Pinpoint the cell where the given text exists, returning its [x, y] midpoint coordinate. 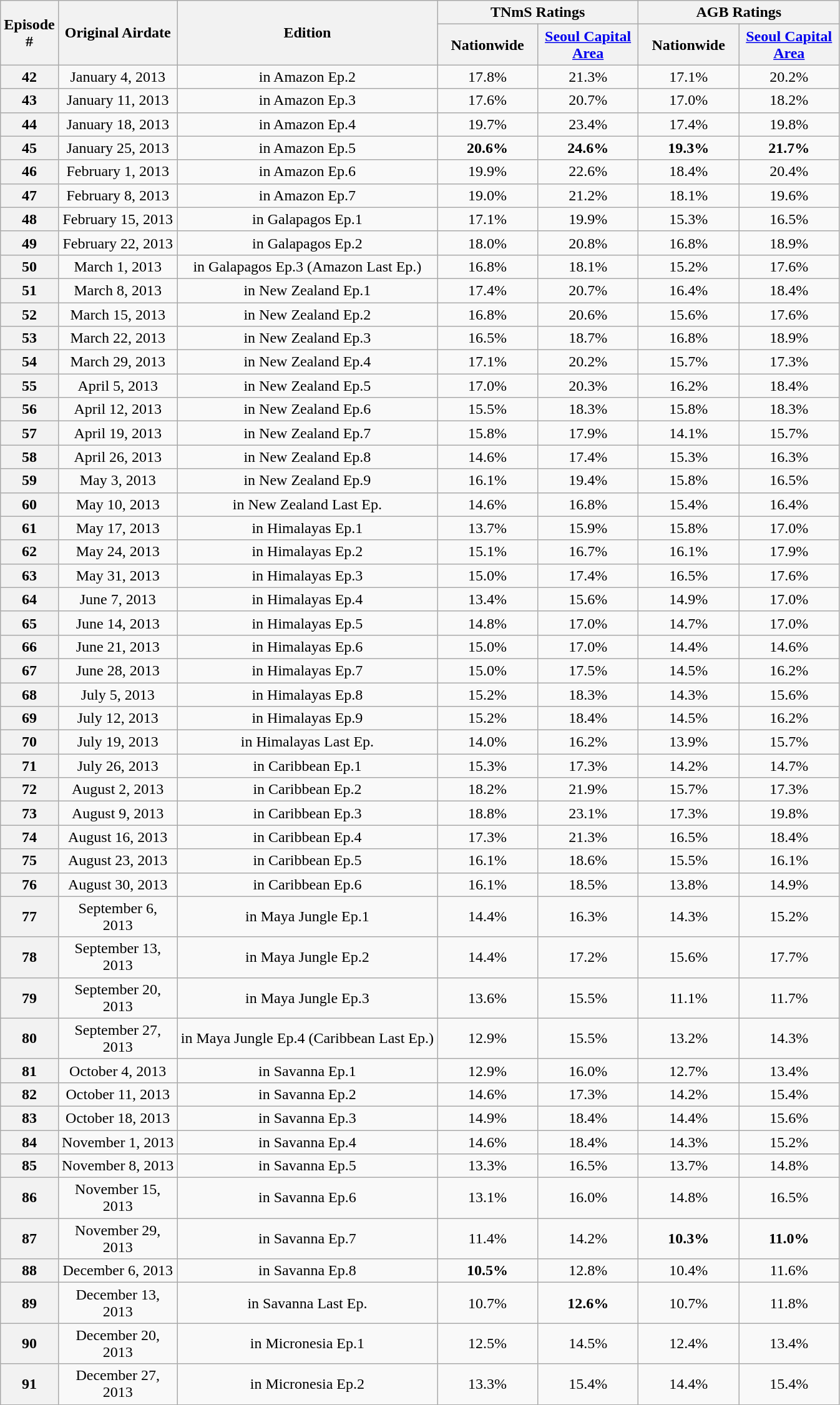
79 [29, 997]
August 9, 2013 [117, 813]
August 16, 2013 [117, 837]
81 [29, 1070]
70 [29, 742]
April 19, 2013 [117, 433]
in New Zealand Ep.1 [307, 290]
13.6% [488, 997]
in Savanna Ep.6 [307, 1198]
18.0% [488, 243]
Episode # [29, 32]
in Himalayas Ep.2 [307, 552]
46 [29, 172]
19.3% [689, 148]
12.6% [588, 1303]
62 [29, 552]
March 29, 2013 [117, 362]
December 20, 2013 [117, 1343]
in Caribbean Ep.1 [307, 766]
13.9% [689, 742]
11.1% [689, 997]
AGB Ratings [739, 12]
May 17, 2013 [117, 528]
January 4, 2013 [117, 77]
18.8% [488, 813]
in Micronesia Ep.1 [307, 1343]
56 [29, 409]
67 [29, 670]
24.6% [588, 148]
in New Zealand Ep.4 [307, 362]
10.5% [488, 1271]
11.6% [789, 1271]
15.9% [588, 528]
74 [29, 837]
June 14, 2013 [117, 623]
in Amazon Ep.5 [307, 148]
February 22, 2013 [117, 243]
Original Airdate [117, 32]
in Himalayas Ep.7 [307, 670]
47 [29, 195]
July 26, 2013 [117, 766]
90 [29, 1343]
16.7% [588, 552]
17.2% [588, 957]
50 [29, 267]
12.5% [488, 1343]
72 [29, 790]
21.7% [789, 148]
11.7% [789, 997]
77 [29, 916]
78 [29, 957]
68 [29, 695]
59 [29, 481]
in Savanna Ep.7 [307, 1238]
August 30, 2013 [117, 884]
July 19, 2013 [117, 742]
November 8, 2013 [117, 1166]
in Micronesia Ep.2 [307, 1384]
in Himalayas Ep.6 [307, 647]
February 15, 2013 [117, 219]
63 [29, 575]
23.4% [588, 124]
in Maya Jungle Ep.1 [307, 916]
March 8, 2013 [117, 290]
71 [29, 766]
in Maya Jungle Ep.3 [307, 997]
18.6% [588, 861]
February 1, 2013 [117, 172]
in Himalayas Ep.5 [307, 623]
20.8% [588, 243]
June 7, 2013 [117, 599]
in New Zealand Ep.6 [307, 409]
69 [29, 718]
in New Zealand Ep.5 [307, 386]
May 10, 2013 [117, 504]
in Himalayas Ep.4 [307, 599]
September 6, 2013 [117, 916]
22.6% [588, 172]
14.0% [488, 742]
51 [29, 290]
in Galapagos Ep.1 [307, 219]
10.4% [689, 1271]
January 11, 2013 [117, 100]
March 22, 2013 [117, 338]
in New Zealand Ep.3 [307, 338]
in Amazon Ep.3 [307, 100]
July 12, 2013 [117, 718]
in Savanna Ep.1 [307, 1070]
19.4% [588, 481]
60 [29, 504]
in Caribbean Ep.6 [307, 884]
52 [29, 314]
19.7% [488, 124]
in New Zealand Last Ep. [307, 504]
in Amazon Ep.2 [307, 77]
61 [29, 528]
75 [29, 861]
18.5% [588, 884]
17.5% [588, 670]
13.1% [488, 1198]
in Caribbean Ep.2 [307, 790]
15.1% [488, 552]
in Savanna Ep.4 [307, 1142]
March 1, 2013 [117, 267]
in Caribbean Ep.3 [307, 813]
45 [29, 148]
53 [29, 338]
in Savanna Last Ep. [307, 1303]
84 [29, 1142]
21.2% [588, 195]
12.4% [689, 1343]
49 [29, 243]
23.1% [588, 813]
May 31, 2013 [117, 575]
12.8% [588, 1271]
August 23, 2013 [117, 861]
54 [29, 362]
20.3% [588, 386]
in Savanna Ep.5 [307, 1166]
Edition [307, 32]
48 [29, 219]
19.0% [488, 195]
November 15, 2013 [117, 1198]
43 [29, 100]
in Caribbean Ep.5 [307, 861]
November 1, 2013 [117, 1142]
May 3, 2013 [117, 481]
10.3% [689, 1238]
13.2% [689, 1039]
April 12, 2013 [117, 409]
21.9% [588, 790]
August 2, 2013 [117, 790]
57 [29, 433]
58 [29, 457]
April 5, 2013 [117, 386]
May 24, 2013 [117, 552]
20.4% [789, 172]
June 28, 2013 [117, 670]
17.7% [789, 957]
18.7% [588, 338]
12.7% [689, 1070]
October 11, 2013 [117, 1094]
in New Zealand Ep.2 [307, 314]
January 25, 2013 [117, 148]
17.8% [488, 77]
11.0% [789, 1238]
14.1% [689, 433]
in Savanna Ep.8 [307, 1271]
TNmS Ratings [538, 12]
87 [29, 1238]
September 20, 2013 [117, 997]
November 29, 2013 [117, 1238]
in Himalayas Last Ep. [307, 742]
December 27, 2013 [117, 1384]
85 [29, 1166]
in Savanna Ep.3 [307, 1118]
September 27, 2013 [117, 1039]
in Himalayas Ep.9 [307, 718]
73 [29, 813]
11.4% [488, 1238]
in Amazon Ep.7 [307, 195]
March 15, 2013 [117, 314]
66 [29, 647]
44 [29, 124]
in Galapagos Ep.2 [307, 243]
December 6, 2013 [117, 1271]
in New Zealand Ep.7 [307, 433]
in Maya Jungle Ep.2 [307, 957]
86 [29, 1198]
76 [29, 884]
42 [29, 77]
82 [29, 1094]
December 13, 2013 [117, 1303]
89 [29, 1303]
55 [29, 386]
February 8, 2013 [117, 195]
19.6% [789, 195]
88 [29, 1271]
80 [29, 1039]
September 13, 2013 [117, 957]
in Himalayas Ep.8 [307, 695]
April 26, 2013 [117, 457]
June 21, 2013 [117, 647]
13.8% [689, 884]
in Galapagos Ep.3 (Amazon Last Ep.) [307, 267]
in Himalayas Ep.1 [307, 528]
in Savanna Ep.2 [307, 1094]
65 [29, 623]
in Maya Jungle Ep.4 (Caribbean Last Ep.) [307, 1039]
in New Zealand Ep.8 [307, 457]
in Amazon Ep.6 [307, 172]
64 [29, 599]
January 18, 2013 [117, 124]
July 5, 2013 [117, 695]
in Caribbean Ep.4 [307, 837]
October 4, 2013 [117, 1070]
in Himalayas Ep.3 [307, 575]
83 [29, 1118]
in Amazon Ep.4 [307, 124]
91 [29, 1384]
in New Zealand Ep.9 [307, 481]
October 18, 2013 [117, 1118]
11.8% [789, 1303]
